Search for the cell housing the specified text and yield its (X, Y) center coordinate. 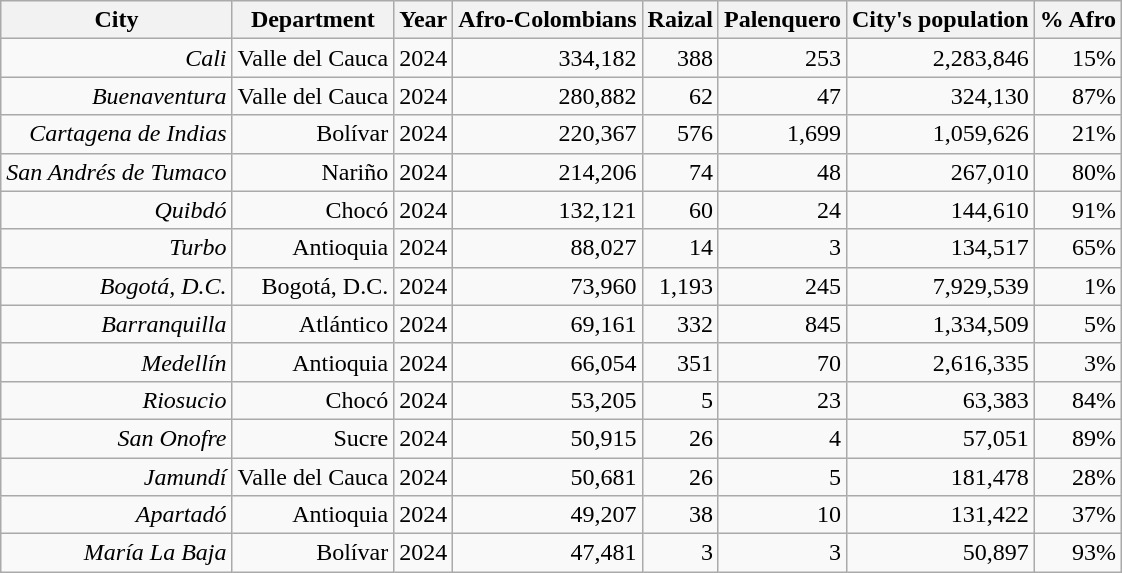
Turbo (116, 248)
Nariño (313, 172)
Palenquero (782, 20)
21% (1078, 134)
332 (680, 324)
50,681 (548, 477)
Quibdó (116, 210)
576 (680, 134)
60 (680, 210)
134,517 (940, 248)
74 (680, 172)
Raizal (680, 20)
87% (1078, 96)
38 (680, 515)
City's population (940, 20)
73,960 (548, 286)
23 (782, 400)
69,161 (548, 324)
181,478 (940, 477)
10 (782, 515)
131,422 (940, 515)
15% (1078, 58)
84% (1078, 400)
Year (424, 20)
845 (782, 324)
48 (782, 172)
388 (680, 58)
San Onofre (116, 438)
14 (680, 248)
7,929,539 (940, 286)
80% (1078, 172)
144,610 (940, 210)
San Andrés de Tumaco (116, 172)
132,121 (548, 210)
Cali (116, 58)
220,367 (548, 134)
62 (680, 96)
María La Baja (116, 553)
Afro-Colombians (548, 20)
57,051 (940, 438)
Buenaventura (116, 96)
Barranquilla (116, 324)
24 (782, 210)
Apartadó (116, 515)
City (116, 20)
53,205 (548, 400)
4 (782, 438)
214,206 (548, 172)
65% (1078, 248)
267,010 (940, 172)
Department (313, 20)
91% (1078, 210)
253 (782, 58)
28% (1078, 477)
Sucre (313, 438)
70 (782, 362)
Cartagena de Indias (116, 134)
89% (1078, 438)
88,027 (548, 248)
50,915 (548, 438)
47 (782, 96)
Medellín (116, 362)
47,481 (548, 553)
2,283,846 (940, 58)
Atlántico (313, 324)
1,059,626 (940, 134)
1,334,509 (940, 324)
280,882 (548, 96)
50,897 (940, 553)
93% (1078, 553)
Riosucio (116, 400)
5% (1078, 324)
324,130 (940, 96)
37% (1078, 515)
334,182 (548, 58)
1% (1078, 286)
% Afro (1078, 20)
66,054 (548, 362)
63,383 (940, 400)
2,616,335 (940, 362)
Jamundí (116, 477)
245 (782, 286)
1,193 (680, 286)
1,699 (782, 134)
49,207 (548, 515)
351 (680, 362)
3% (1078, 362)
